For the text-containing cell, return its midpoint in [X, Y] coordinate format. 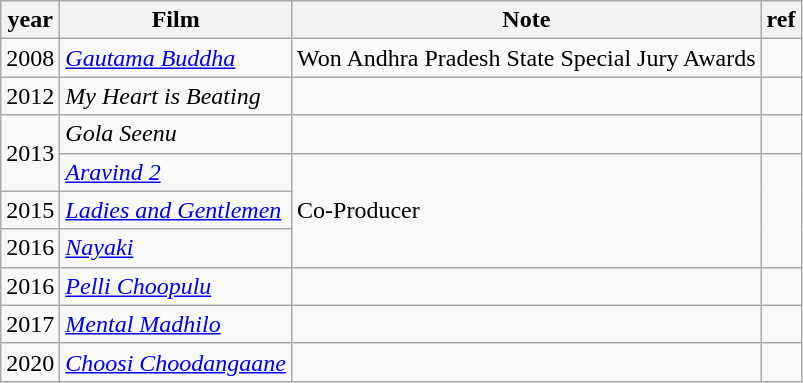
My Heart is Beating [176, 96]
Aravind 2 [176, 172]
Gautama Buddha [176, 58]
year [30, 20]
Choosi Choodangaane [176, 362]
2012 [30, 96]
Film [176, 20]
Co-Producer [527, 210]
Ladies and Gentlemen [176, 210]
ref [781, 20]
Nayaki [176, 248]
Note [527, 20]
Won Andhra Pradesh State Special Jury Awards [527, 58]
2020 [30, 362]
2008 [30, 58]
Gola Seenu [176, 134]
2017 [30, 324]
Pelli Choopulu [176, 286]
2015 [30, 210]
Mental Madhilo [176, 324]
2013 [30, 153]
